Scan for the cell matching the given text and deliver its (x, y) coordinate at center. 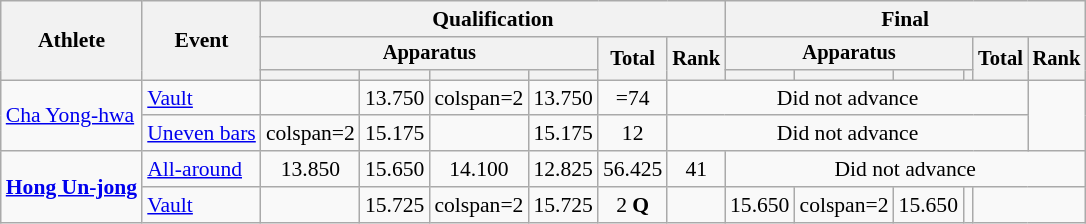
41 (696, 169)
2 Q (632, 205)
Uneven bars (202, 134)
14.100 (478, 169)
Athlete (72, 40)
Qualification (493, 19)
13.850 (310, 169)
All-around (202, 169)
=74 (632, 98)
12.825 (562, 169)
Cha Yong-hwa (72, 116)
12 (632, 134)
Event (202, 40)
Final (905, 19)
Hong Un-jong (72, 186)
56.425 (632, 169)
